Find where the given text appears and provide that cell's center as (X, Y) coordinate. 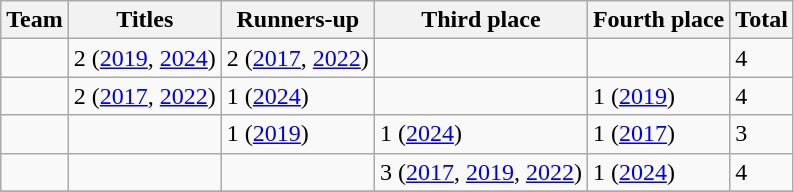
1 (2017) (658, 134)
3 (2017, 2019, 2022) (480, 172)
Titles (144, 20)
3 (762, 134)
Total (762, 20)
Runners-up (298, 20)
2 (2019, 2024) (144, 58)
Third place (480, 20)
Fourth place (658, 20)
Team (35, 20)
